From the cell containing the given text, extract its center point as (x, y) coordinate. 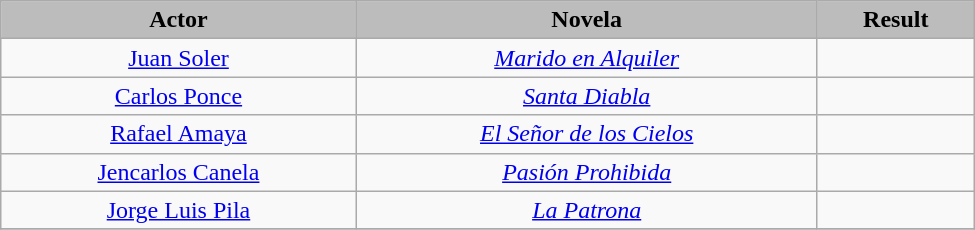
Rafael Amaya (178, 134)
Jorge Luis Pila (178, 210)
Actor (178, 20)
Jencarlos Canela (178, 172)
Santa Diabla (586, 96)
Carlos Ponce (178, 96)
Pasión Prohibida (586, 172)
El Señor de los Cielos (586, 134)
Result (896, 20)
La Patrona (586, 210)
Juan Soler (178, 58)
Marido en Alquiler (586, 58)
Novela (586, 20)
